Output the [x, y] coordinate of the center of the cell containing the given text.  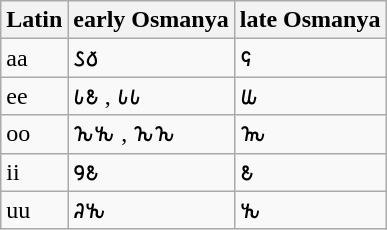
𐒗𐒕 , 𐒗𐒗 [151, 96]
oo [34, 134]
ee [34, 96]
𐒛 [310, 58]
𐒙𐒓 , 𐒙𐒙 [151, 134]
early Osmanya [151, 20]
ii [34, 172]
𐒝 [310, 134]
aa [34, 58]
Latin [34, 20]
𐒜 [310, 96]
𐒕 [310, 172]
𐒓 [310, 210]
𐒘𐒕 [151, 172]
uu [34, 210]
late Osmanya [310, 20]
𐒚𐒓 [151, 210]
𐒖𐒀 [151, 58]
